Pinpoint the cell where the given text exists, returning its (x, y) midpoint coordinate. 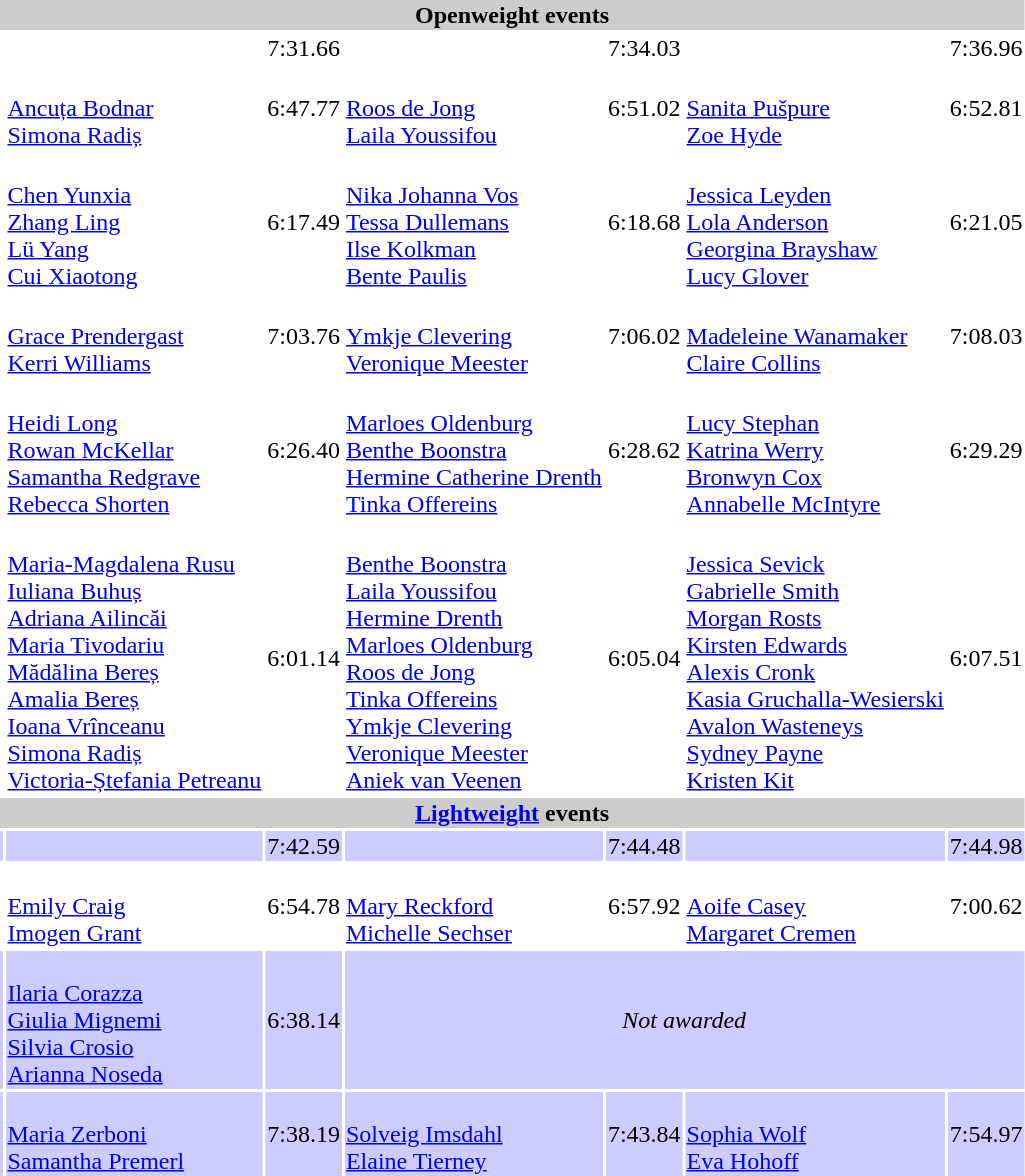
6:47.77 (304, 108)
Marloes OldenburgBenthe BoonstraHermine Catherine DrenthTinka Offereins (474, 450)
Maria-Magdalena RusuIuliana BuhușAdriana AilincăiMaria TivodariuMădălina BereșAmalia BereșIoana VrînceanuSimona RadișVictoria-Ștefania Petreanu (134, 658)
Aoife CaseyMargaret Cremen (815, 906)
7:08.03 (986, 336)
6:28.62 (644, 450)
7:03.76 (304, 336)
Lucy StephanKatrina WerryBronwyn CoxAnnabelle McIntyre (815, 450)
6:18.68 (644, 222)
Solveig ImsdahlElaine Tierney (474, 1134)
6:17.49 (304, 222)
Lightweight events (512, 813)
7:34.03 (644, 48)
7:43.84 (644, 1134)
Sophia WolfEva Hohoff (815, 1134)
Openweight events (512, 15)
7:44.98 (986, 846)
Jessica LeydenLola AndersonGeorgina BrayshawLucy Glover (815, 222)
7:42.59 (304, 846)
7:31.66 (304, 48)
Maria ZerboniSamantha Premerl (134, 1134)
6:01.14 (304, 658)
Ancuța BodnarSimona Radiș (134, 108)
6:38.14 (304, 1020)
Chen YunxiaZhang LingLü YangCui Xiaotong (134, 222)
6:29.29 (986, 450)
6:07.51 (986, 658)
Ilaria CorazzaGiulia MignemiSilvia CrosioArianna Noseda (134, 1020)
Sanita PušpureZoe Hyde (815, 108)
Mary ReckfordMichelle Sechser (474, 906)
Jessica SevickGabrielle SmithMorgan RostsKirsten EdwardsAlexis CronkKasia Gruchalla-WesierskiAvalon WasteneysSydney PayneKristen Kit (815, 658)
Ymkje CleveringVeronique Meester (474, 336)
6:52.81 (986, 108)
6:05.04 (644, 658)
Not awarded (684, 1020)
Roos de JongLaila Youssifou (474, 108)
6:57.92 (644, 906)
6:26.40 (304, 450)
6:51.02 (644, 108)
7:54.97 (986, 1134)
6:21.05 (986, 222)
Nika Johanna VosTessa DullemansIlse KolkmanBente Paulis (474, 222)
7:38.19 (304, 1134)
7:36.96 (986, 48)
7:06.02 (644, 336)
7:44.48 (644, 846)
Madeleine WanamakerClaire Collins (815, 336)
Heidi LongRowan McKellarSamantha RedgraveRebecca Shorten (134, 450)
6:54.78 (304, 906)
Emily CraigImogen Grant (134, 906)
Grace PrendergastKerri Williams (134, 336)
Benthe BoonstraLaila YoussifouHermine DrenthMarloes OldenburgRoos de JongTinka OffereinsYmkje CleveringVeronique MeesterAniek van Veenen (474, 658)
7:00.62 (986, 906)
